Return the (x, y) coordinate for the center point of the cell that contains the specified text.  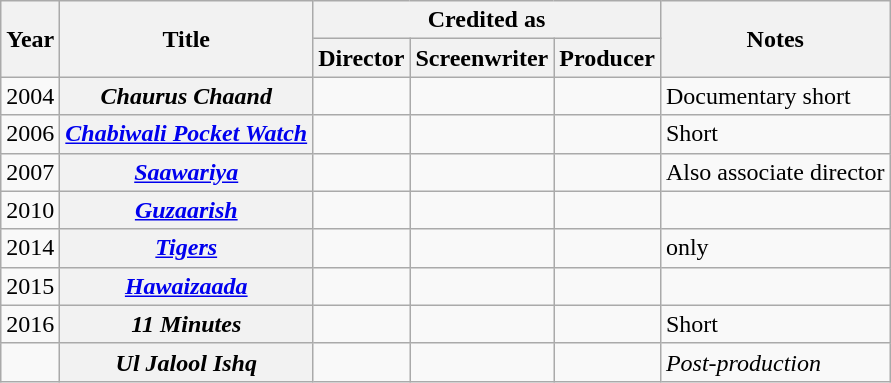
2010 (30, 210)
Tigers (186, 248)
11 Minutes (186, 324)
2006 (30, 134)
Year (30, 39)
Credited as (487, 20)
2014 (30, 248)
Saawariya (186, 172)
Producer (608, 58)
Ul Jalool Ishq (186, 362)
Chabiwali Pocket Watch (186, 134)
Hawaizaada (186, 286)
2004 (30, 96)
only (775, 248)
2016 (30, 324)
Documentary short (775, 96)
Title (186, 39)
Screenwriter (482, 58)
Director (362, 58)
Also associate director (775, 172)
Guzaarish (186, 210)
Notes (775, 39)
Post-production (775, 362)
2007 (30, 172)
2015 (30, 286)
Chaurus Chaand (186, 96)
